Detect which cell encompasses the target text, then output its (x, y) center coordinate. 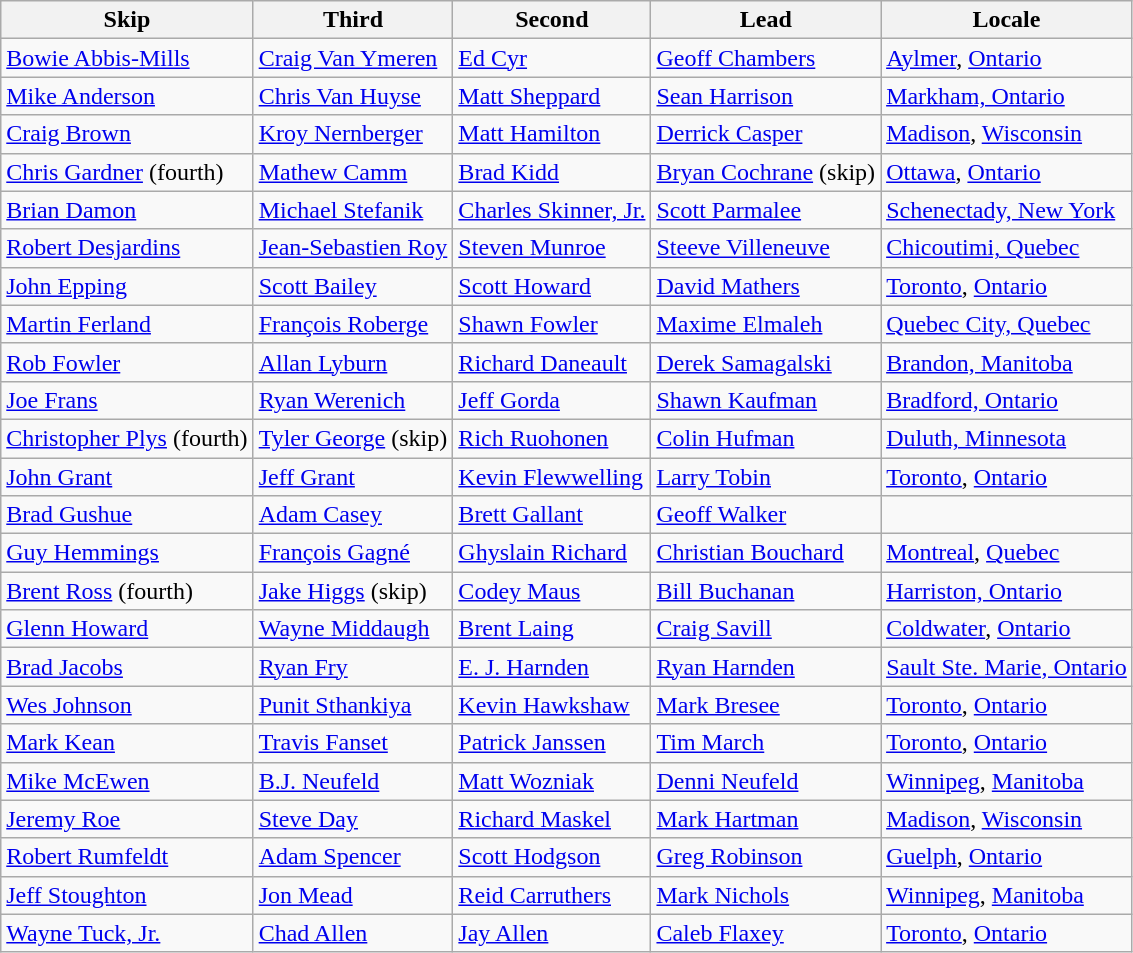
Ryan Harnden (766, 667)
Geoff Chambers (766, 58)
Jeff Grant (353, 477)
Craig Van Ymeren (353, 58)
Mark Kean (127, 743)
Rich Ruohonen (552, 438)
Ryan Fry (353, 667)
Wayne Middaugh (353, 629)
Larry Tobin (766, 477)
Chris Gardner (fourth) (127, 172)
Jay Allen (552, 933)
Bryan Cochrane (skip) (766, 172)
Ryan Werenich (353, 400)
Ottawa, Ontario (1007, 172)
Christopher Plys (fourth) (127, 438)
Brad Kidd (552, 172)
Brad Jacobs (127, 667)
Colin Hufman (766, 438)
Mathew Camm (353, 172)
Skip (127, 20)
Derek Samagalski (766, 362)
Brent Ross (fourth) (127, 591)
Jon Mead (353, 895)
Craig Brown (127, 134)
Guelph, Ontario (1007, 857)
Ghyslain Richard (552, 553)
E. J. Harnden (552, 667)
Richard Maskel (552, 819)
Locale (1007, 20)
Quebec City, Quebec (1007, 324)
Steeve Villeneuve (766, 248)
Mark Nichols (766, 895)
Denni Neufeld (766, 781)
Aylmer, Ontario (1007, 58)
Second (552, 20)
Matt Wozniak (552, 781)
Chris Van Huyse (353, 96)
Reid Carruthers (552, 895)
Sean Harrison (766, 96)
Coldwater, Ontario (1007, 629)
Patrick Janssen (552, 743)
Greg Robinson (766, 857)
Punit Sthankiya (353, 705)
David Mathers (766, 286)
Brett Gallant (552, 515)
Scott Bailey (353, 286)
Brent Laing (552, 629)
Robert Rumfeldt (127, 857)
Brian Damon (127, 210)
Duluth, Minnesota (1007, 438)
Chicoutimi, Quebec (1007, 248)
Scott Howard (552, 286)
Third (353, 20)
Scott Hodgson (552, 857)
Richard Daneault (552, 362)
Jeff Stoughton (127, 895)
Caleb Flaxey (766, 933)
Maxime Elmaleh (766, 324)
Robert Desjardins (127, 248)
Travis Fanset (353, 743)
Montreal, Quebec (1007, 553)
Derrick Casper (766, 134)
Martin Ferland (127, 324)
Scott Parmalee (766, 210)
Kevin Flewwelling (552, 477)
Kevin Hawkshaw (552, 705)
Shawn Kaufman (766, 400)
Chad Allen (353, 933)
Charles Skinner, Jr. (552, 210)
Bill Buchanan (766, 591)
Jeff Gorda (552, 400)
Kroy Nernberger (353, 134)
Matt Hamilton (552, 134)
Tim March (766, 743)
Wes Johnson (127, 705)
Rob Fowler (127, 362)
Adam Spencer (353, 857)
Christian Bouchard (766, 553)
Guy Hemmings (127, 553)
Jake Higgs (skip) (353, 591)
Adam Casey (353, 515)
Geoff Walker (766, 515)
John Grant (127, 477)
Wayne Tuck, Jr. (127, 933)
Craig Savill (766, 629)
Codey Maus (552, 591)
Brad Gushue (127, 515)
Joe Frans (127, 400)
Steven Munroe (552, 248)
François Roberge (353, 324)
Mike Anderson (127, 96)
Tyler George (skip) (353, 438)
Lead (766, 20)
Allan Lyburn (353, 362)
Ed Cyr (552, 58)
Bowie Abbis-Mills (127, 58)
Markham, Ontario (1007, 96)
Jean-Sebastien Roy (353, 248)
Jeremy Roe (127, 819)
Sault Ste. Marie, Ontario (1007, 667)
Brandon, Manitoba (1007, 362)
Mike McEwen (127, 781)
B.J. Neufeld (353, 781)
Steve Day (353, 819)
Shawn Fowler (552, 324)
François Gagné (353, 553)
Bradford, Ontario (1007, 400)
Glenn Howard (127, 629)
Harriston, Ontario (1007, 591)
Schenectady, New York (1007, 210)
Michael Stefanik (353, 210)
John Epping (127, 286)
Mark Hartman (766, 819)
Matt Sheppard (552, 96)
Mark Bresee (766, 705)
